Scan for the cell matching the given text and deliver its (x, y) coordinate at center. 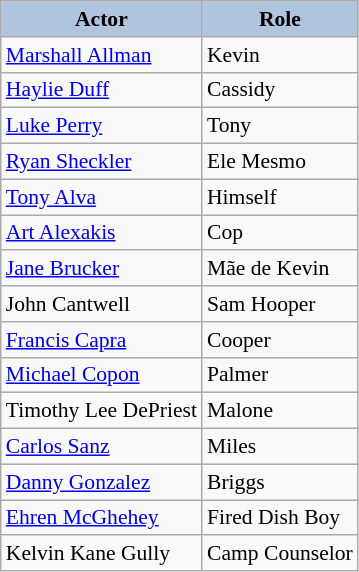
Palmer (280, 375)
Sam Hooper (280, 304)
Luke Perry (102, 126)
Camp Counselor (280, 554)
Himself (280, 197)
Jane Brucker (102, 269)
Kevin (280, 55)
Cooper (280, 340)
Cop (280, 233)
Actor (102, 19)
Marshall Allman (102, 55)
Fired Dish Boy (280, 518)
Timothy Lee DePriest (102, 411)
John Cantwell (102, 304)
Mãe de Kevin (280, 269)
Danny Gonzalez (102, 482)
Briggs (280, 482)
Miles (280, 447)
Michael Copon (102, 375)
Role (280, 19)
Art Alexakis (102, 233)
Ehren McGhehey (102, 518)
Francis Capra (102, 340)
Cassidy (280, 90)
Ryan Sheckler (102, 162)
Haylie Duff (102, 90)
Kelvin Kane Gully (102, 554)
Carlos Sanz (102, 447)
Malone (280, 411)
Ele Mesmo (280, 162)
Tony (280, 126)
Tony Alva (102, 197)
